Locate the cell with the specified text and output its (X, Y) center coordinate. 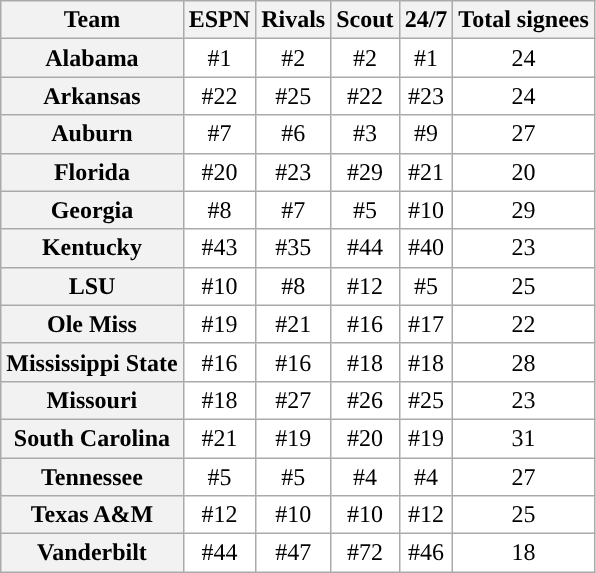
29 (524, 210)
Missouri (92, 400)
South Carolina (92, 438)
Mississippi State (92, 362)
31 (524, 438)
#17 (426, 324)
Auburn (92, 134)
Florida (92, 172)
#26 (365, 400)
Rivals (294, 20)
Total signees (524, 20)
24/7 (426, 20)
20 (524, 172)
18 (524, 553)
#43 (219, 248)
28 (524, 362)
#3 (365, 134)
Kentucky (92, 248)
#9 (426, 134)
#40 (426, 248)
#46 (426, 553)
#6 (294, 134)
Arkansas (92, 96)
22 (524, 324)
Alabama (92, 58)
#72 (365, 553)
#27 (294, 400)
Team (92, 20)
Scout (365, 20)
#29 (365, 172)
Ole Miss (92, 324)
Texas A&M (92, 515)
#35 (294, 248)
Georgia (92, 210)
#47 (294, 553)
LSU (92, 286)
Tennessee (92, 477)
ESPN (219, 20)
Vanderbilt (92, 553)
